Extract the (X, Y) coordinate from the center of the cell holding the provided text.  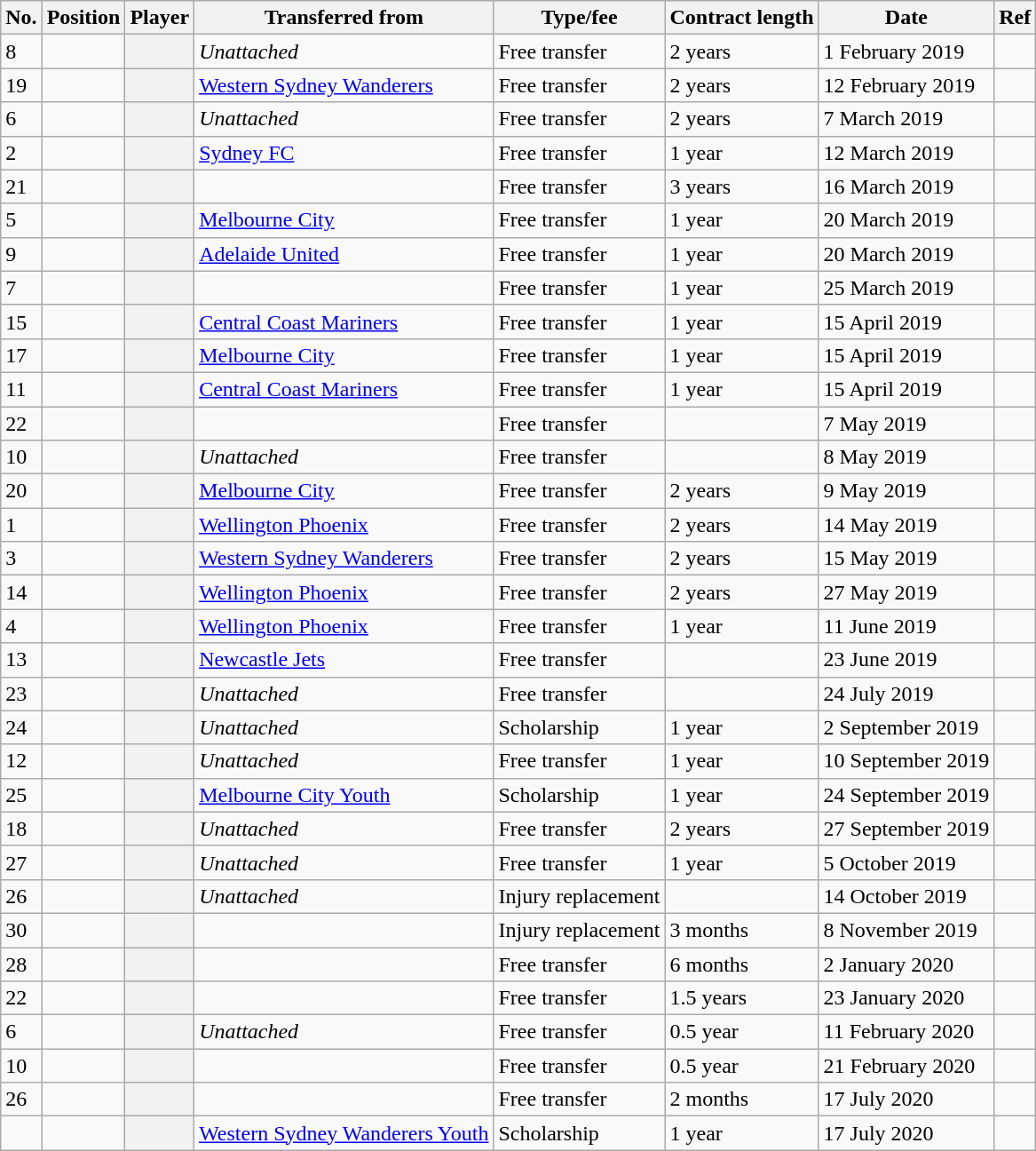
7 May 2019 (906, 424)
12 March 2019 (906, 153)
24 (21, 727)
11 (21, 389)
2 January 2020 (906, 964)
14 May 2019 (906, 525)
15 May 2019 (906, 559)
Adelaide United (344, 254)
11 June 2019 (906, 626)
8 November 2019 (906, 930)
Date (906, 18)
Transferred from (344, 18)
6 months (742, 964)
19 (21, 85)
15 (21, 321)
25 March 2019 (906, 288)
21 February 2020 (906, 1066)
12 (21, 761)
1.5 years (742, 998)
Ref (1016, 18)
No. (21, 18)
9 (21, 254)
21 (21, 187)
27 September 2019 (906, 829)
3 (21, 559)
20 (21, 491)
14 October 2019 (906, 896)
24 September 2019 (906, 795)
23 January 2020 (906, 998)
Newcastle Jets (344, 660)
5 October 2019 (906, 862)
5 (21, 220)
4 (21, 626)
3 years (742, 187)
24 July 2019 (906, 694)
Sydney FC (344, 153)
28 (21, 964)
1 February 2019 (906, 52)
9 May 2019 (906, 491)
7 March 2019 (906, 119)
Player (160, 18)
2 September 2019 (906, 727)
16 March 2019 (906, 187)
7 (21, 288)
Type/fee (579, 18)
30 (21, 930)
2 (21, 153)
11 February 2020 (906, 1032)
14 (21, 592)
Position (83, 18)
2 months (742, 1099)
13 (21, 660)
8 (21, 52)
27 May 2019 (906, 592)
10 September 2019 (906, 761)
17 (21, 355)
1 (21, 525)
23 June 2019 (906, 660)
27 (21, 862)
Western Sydney Wanderers Youth (344, 1133)
12 February 2019 (906, 85)
Melbourne City Youth (344, 795)
Contract length (742, 18)
8 May 2019 (906, 457)
18 (21, 829)
23 (21, 694)
3 months (742, 930)
25 (21, 795)
